Determine the [x, y] coordinate at the center of the cell enclosing the given text.  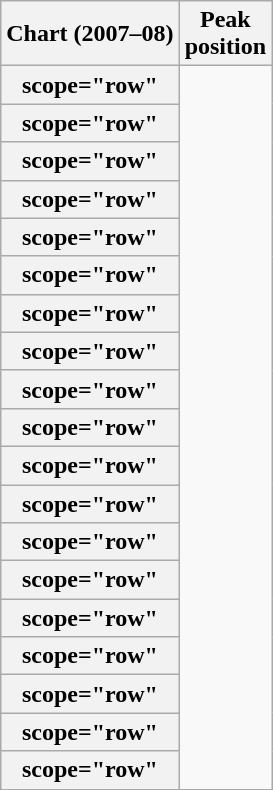
Peakposition [225, 34]
Chart (2007–08) [90, 34]
